For the text-containing cell, return its midpoint in (X, Y) coordinate format. 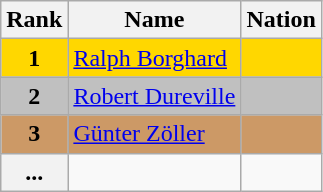
Name (154, 20)
2 (34, 96)
... (34, 172)
Rank (34, 20)
3 (34, 134)
Ralph Borghard (154, 58)
Nation (281, 20)
1 (34, 58)
Robert Dureville (154, 96)
Günter Zöller (154, 134)
